Extract the (x, y) coordinate from the center of the cell holding the provided text.  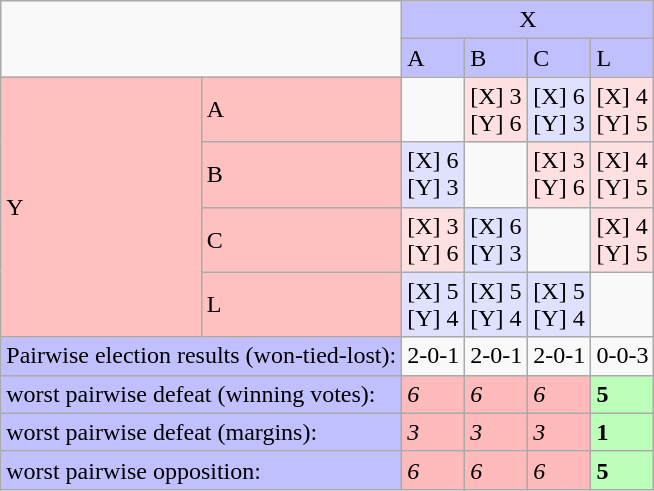
Pairwise election results (won-tied-lost): (202, 356)
X (528, 20)
1 (622, 432)
0-0-3 (622, 356)
worst pairwise defeat (margins): (202, 432)
Y (101, 207)
worst pairwise opposition: (202, 470)
worst pairwise defeat (winning votes): (202, 394)
